Provide the (X, Y) coordinate of the cell's center where the given text is located.  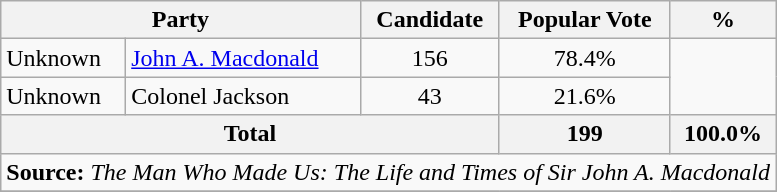
Popular Vote (584, 20)
% (722, 20)
43 (430, 96)
78.4% (584, 58)
21.6% (584, 96)
John A. Macdonald (243, 58)
Source: The Man Who Made Us: The Life and Times of Sir John A. Macdonald (388, 172)
Total (250, 134)
Party (180, 20)
Candidate (430, 20)
100.0% (722, 134)
Colonel Jackson (243, 96)
199 (584, 134)
156 (430, 58)
